Return (X, Y) of the center of cell containing provided text 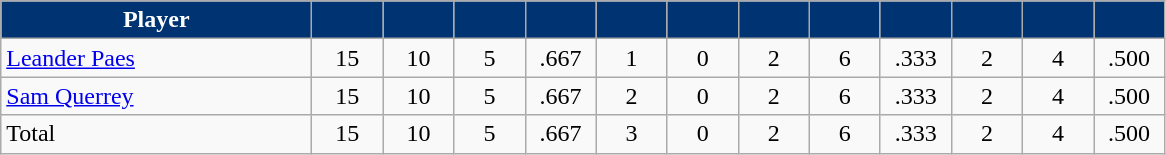
Player (156, 20)
1 (632, 58)
Sam Querrey (156, 96)
Leander Paes (156, 58)
3 (632, 134)
Total (156, 134)
